Scan for the cell matching the given text and deliver its [X, Y] coordinate at center. 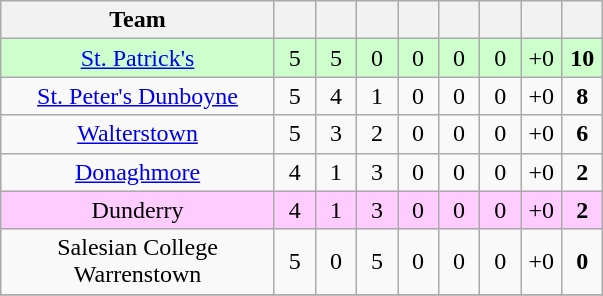
8 [582, 96]
Dunderry [138, 210]
10 [582, 58]
Donaghmore [138, 172]
6 [582, 134]
St. Patrick's [138, 58]
Team [138, 20]
Salesian College Warrenstown [138, 262]
St. Peter's Dunboyne [138, 96]
Walterstown [138, 134]
